Determine the [X, Y] coordinate at the center of the cell enclosing the given text.  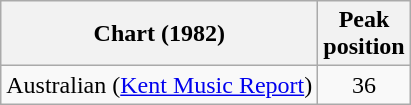
36 [364, 85]
Australian (Kent Music Report) [160, 85]
Chart (1982) [160, 34]
Peakposition [364, 34]
